Locate the cell with the specified text and output its [X, Y] center coordinate. 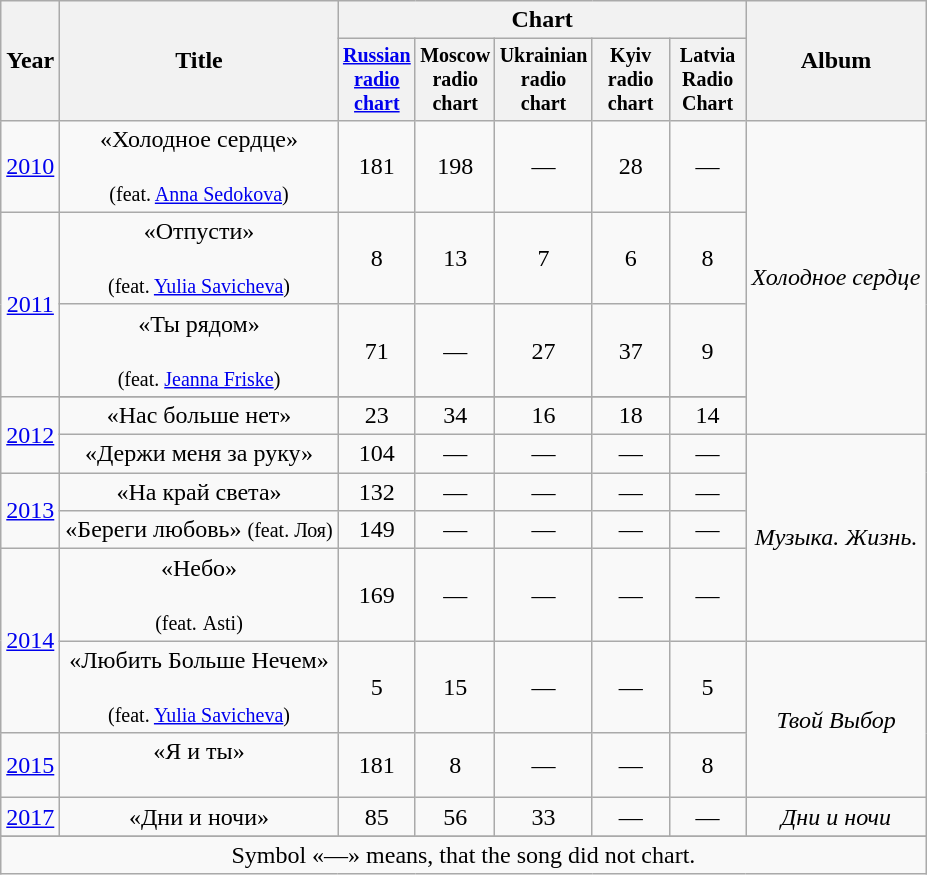
71 [376, 350]
«Береги любовь» (feat. Лоя) [199, 530]
Ukrainian radio chart [544, 80]
Moscow radio chart [454, 80]
56 [454, 817]
23 [376, 415]
Symbol «—» means, that the song did not chart. [464, 855]
Title [199, 61]
6 [630, 258]
«Отпусти»(feat. Yulia Savicheva) [199, 258]
27 [544, 350]
14 [708, 415]
7 [544, 258]
«Нас больше нет» [199, 415]
«Держи меня за руку» [199, 454]
«Небо»(feat. Asti) [199, 595]
149 [376, 530]
«Холодное сердце»(feat. Anna Sedokova) [199, 166]
«Любить Больше Нечем»(feat. Yulia Savicheva) [199, 687]
Дни и ночи [836, 817]
Latvia Radio Chart [708, 80]
198 [454, 166]
Russian radio chart [376, 80]
85 [376, 817]
Chart [542, 20]
9 [708, 350]
15 [454, 687]
Твой Выбор [836, 720]
Kyiv radio chart [630, 80]
37 [630, 350]
«Дни и ночи» [199, 817]
2011 [30, 304]
2017 [30, 817]
Музыка. Жизнь. [836, 538]
2013 [30, 511]
«Ты рядом»(feat. Jeanna Friske) [199, 350]
Year [30, 61]
2010 [30, 166]
Холодное сердце [836, 277]
2015 [30, 766]
13 [454, 258]
132 [376, 492]
2012 [30, 434]
2014 [30, 641]
34 [454, 415]
33 [544, 817]
«На край света» [199, 492]
169 [376, 595]
16 [544, 415]
Album [836, 61]
18 [630, 415]
104 [376, 454]
«Я и ты» [199, 766]
28 [630, 166]
